Find where the given text appears and provide that cell's center as (x, y) coordinate. 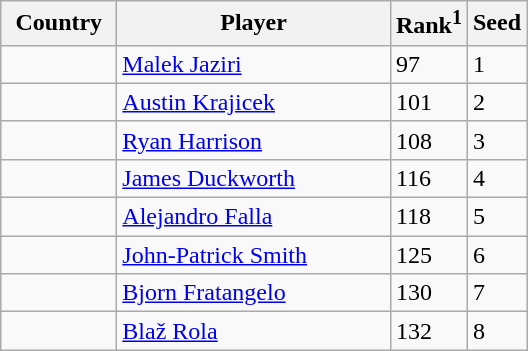
116 (428, 178)
118 (428, 217)
97 (428, 64)
1 (496, 64)
6 (496, 255)
John-Patrick Smith (254, 255)
101 (428, 102)
Seed (496, 24)
Ryan Harrison (254, 140)
7 (496, 293)
130 (428, 293)
Malek Jaziri (254, 64)
2 (496, 102)
Alejandro Falla (254, 217)
Austin Krajicek (254, 102)
Bjorn Fratangelo (254, 293)
3 (496, 140)
Blaž Rola (254, 331)
4 (496, 178)
5 (496, 217)
Player (254, 24)
Rank1 (428, 24)
125 (428, 255)
132 (428, 331)
James Duckworth (254, 178)
108 (428, 140)
8 (496, 331)
Country (59, 24)
